Search for the cell housing the specified text and yield its [x, y] center coordinate. 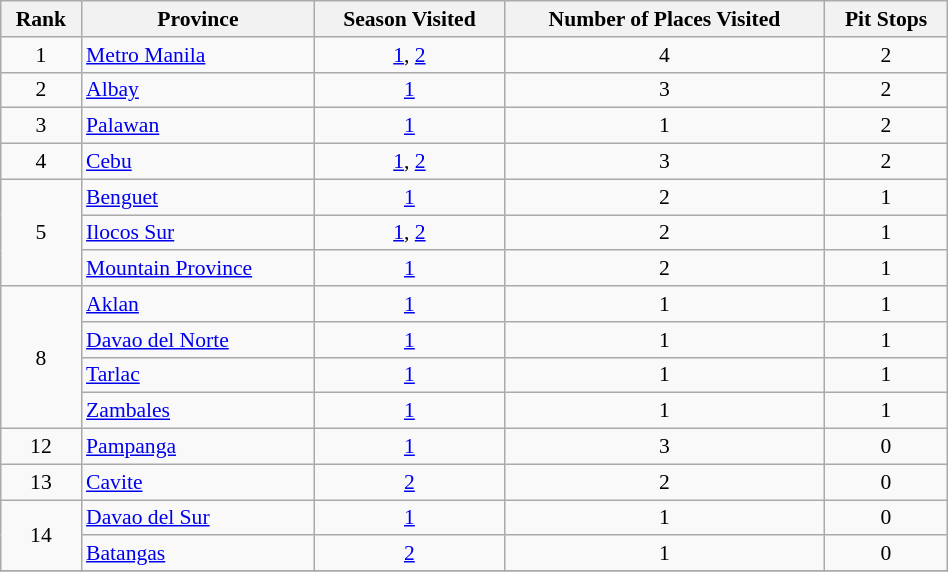
Davao del Sur [198, 518]
5 [41, 232]
Metro Manila [198, 55]
Pit Stops [886, 19]
Number of Places Visited [664, 19]
Aklan [198, 304]
Albay [198, 90]
Tarlac [198, 375]
Mountain Province [198, 269]
Cavite [198, 482]
Province [198, 19]
Ilocos Sur [198, 233]
Batangas [198, 554]
Zambales [198, 411]
Palawan [198, 126]
Davao del Norte [198, 340]
Cebu [198, 162]
13 [41, 482]
14 [41, 536]
12 [41, 447]
Benguet [198, 197]
Season Visited [410, 19]
Pampanga [198, 447]
Rank [41, 19]
8 [41, 357]
